Find where the given text appears and provide that cell's center as (X, Y) coordinate. 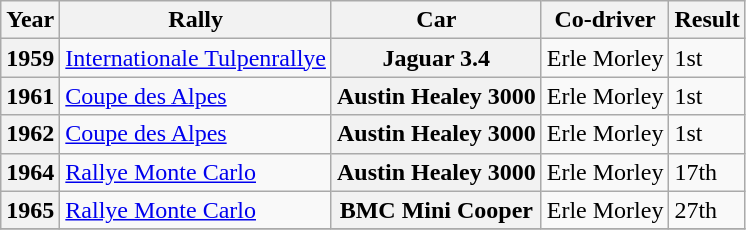
Car (436, 20)
1959 (30, 58)
17th (707, 172)
1965 (30, 210)
Jaguar 3.4 (436, 58)
Internationale Tulpenrallye (196, 58)
Co-driver (605, 20)
Result (707, 20)
1964 (30, 172)
BMC Mini Cooper (436, 210)
Rally (196, 20)
1962 (30, 134)
Year (30, 20)
27th (707, 210)
1961 (30, 96)
